Return the (X, Y) coordinate for the center point of the cell that contains the specified text.  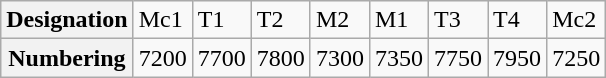
7750 (458, 58)
T1 (222, 20)
7300 (340, 58)
7350 (398, 58)
T2 (280, 20)
Numbering (67, 58)
7250 (576, 58)
T3 (458, 20)
Mc1 (162, 20)
M2 (340, 20)
7700 (222, 58)
7200 (162, 58)
M1 (398, 20)
T4 (518, 20)
Designation (67, 20)
7950 (518, 58)
7800 (280, 58)
Mc2 (576, 20)
